For the text-containing cell, return its midpoint in [x, y] coordinate format. 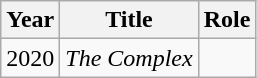
Title [129, 20]
Role [227, 20]
Year [30, 20]
2020 [30, 58]
The Complex [129, 58]
